Locate the cell with the specified text and output its [x, y] center coordinate. 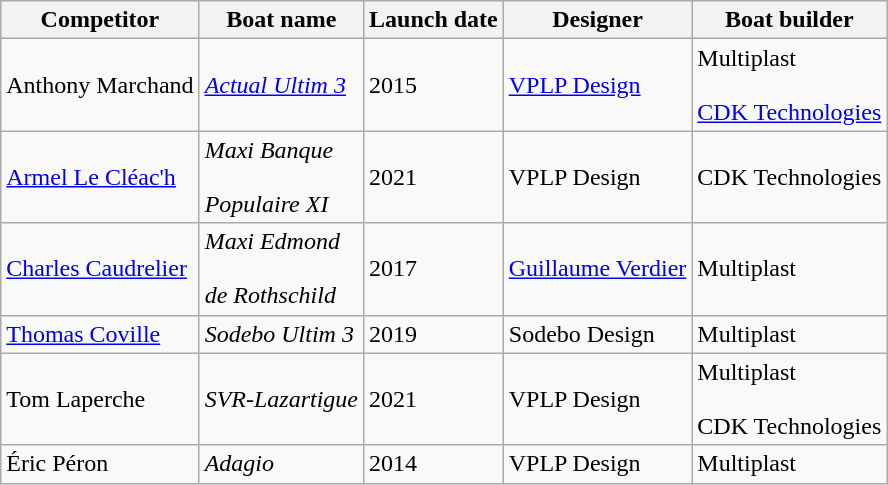
Thomas Coville [100, 334]
Sodebo Ultim 3 [281, 334]
Sodebo Design [598, 334]
Armel Le Cléac'h [100, 177]
Éric Péron [100, 464]
Launch date [433, 20]
Designer [598, 20]
Maxi BanquePopulaire XI [281, 177]
2019 [433, 334]
Boat name [281, 20]
CDK Technologies [790, 177]
SVR-Lazartigue [281, 399]
Tom Laperche [100, 399]
Maxi Edmondde Rothschild [281, 269]
Charles Caudrelier [100, 269]
Anthony Marchand [100, 85]
2014 [433, 464]
Boat builder [790, 20]
Actual Ultim 3 [281, 85]
Guillaume Verdier [598, 269]
Competitor [100, 20]
2015 [433, 85]
Adagio [281, 464]
2017 [433, 269]
